Return [X, Y] of the center of cell containing provided text 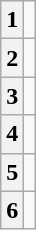
3 [12, 96]
1 [12, 20]
2 [12, 58]
5 [12, 172]
4 [12, 134]
6 [12, 210]
